Find where the given text appears and provide that cell's center as (x, y) coordinate. 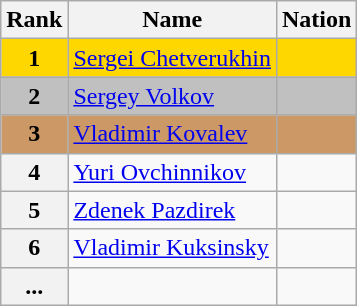
1 (34, 58)
Zdenek Pazdirek (172, 210)
4 (34, 172)
Vladimir Kuksinsky (172, 248)
... (34, 286)
Yuri Ovchinnikov (172, 172)
2 (34, 96)
Sergey Volkov (172, 96)
Vladimir Kovalev (172, 134)
Name (172, 20)
Rank (34, 20)
Sergei Chetverukhin (172, 58)
6 (34, 248)
3 (34, 134)
5 (34, 210)
Nation (316, 20)
